Extract the [X, Y] coordinate from the center of the cell holding the provided text.  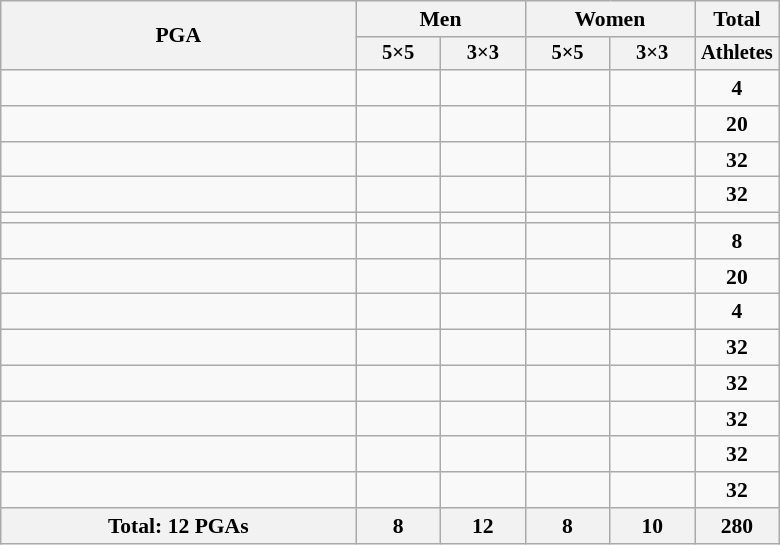
280 [738, 526]
Women [610, 19]
Athletes [738, 54]
Total: 12 PGAs [178, 526]
PGA [178, 36]
Total [738, 19]
Men [440, 19]
12 [482, 526]
10 [652, 526]
